Return (x, y) of the center of cell containing provided text 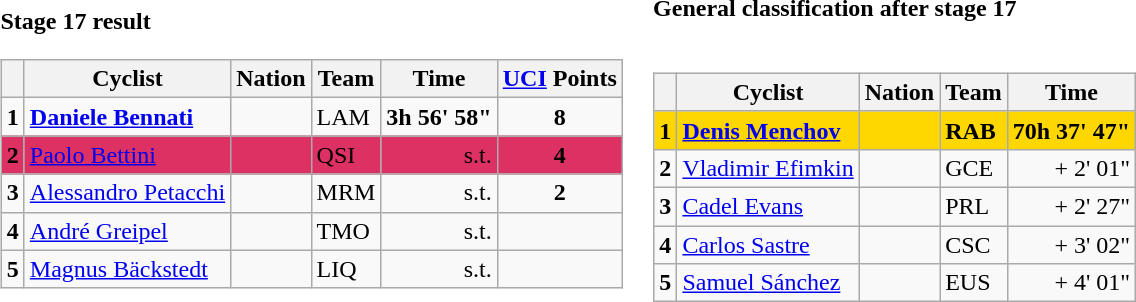
MRM (346, 193)
70h 37' 47" (1071, 130)
LIQ (346, 269)
QSI (346, 155)
Vladimir Efimkin (768, 168)
Denis Menchov (768, 130)
Paolo Bettini (127, 155)
EUS (974, 283)
GCE (974, 168)
Daniele Bennati (127, 117)
Magnus Bäckstedt (127, 269)
Samuel Sánchez (768, 283)
8 (560, 117)
Cadel Evans (768, 206)
+ 2' 01" (1071, 168)
+ 3' 02" (1071, 245)
Carlos Sastre (768, 245)
CSC (974, 245)
TMO (346, 231)
UCI Points (560, 79)
LAM (346, 117)
Alessandro Petacchi (127, 193)
+ 4' 01" (1071, 283)
PRL (974, 206)
André Greipel (127, 231)
RAB (974, 130)
3h 56' 58" (439, 117)
+ 2' 27" (1071, 206)
